Detect which cell encompasses the target text, then output its (x, y) center coordinate. 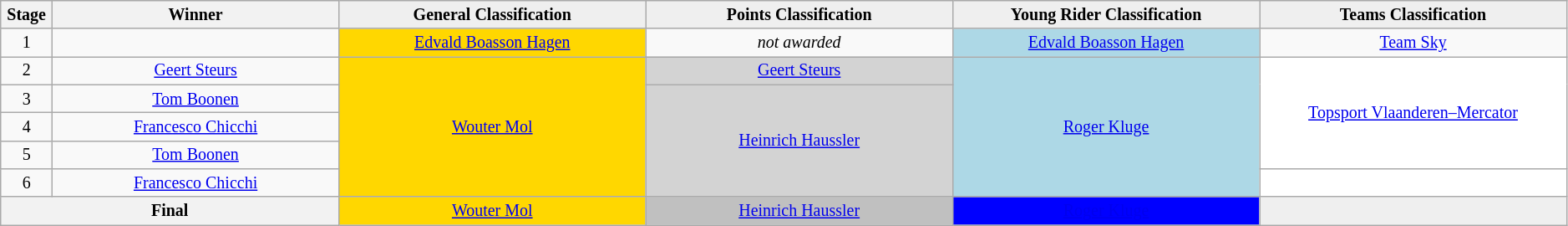
Topsport Vlaanderen–Mercator (1413, 113)
Points Classification (799, 15)
not awarded (799, 44)
Young Rider Classification (1106, 15)
3 (27, 99)
6 (27, 182)
Team Sky (1413, 44)
General Classification (493, 15)
1 (27, 44)
4 (27, 127)
Stage (27, 15)
2 (27, 70)
5 (27, 154)
Teams Classification (1413, 15)
Winner (195, 15)
Final (170, 211)
